Return [X, Y] of the center of cell containing provided text 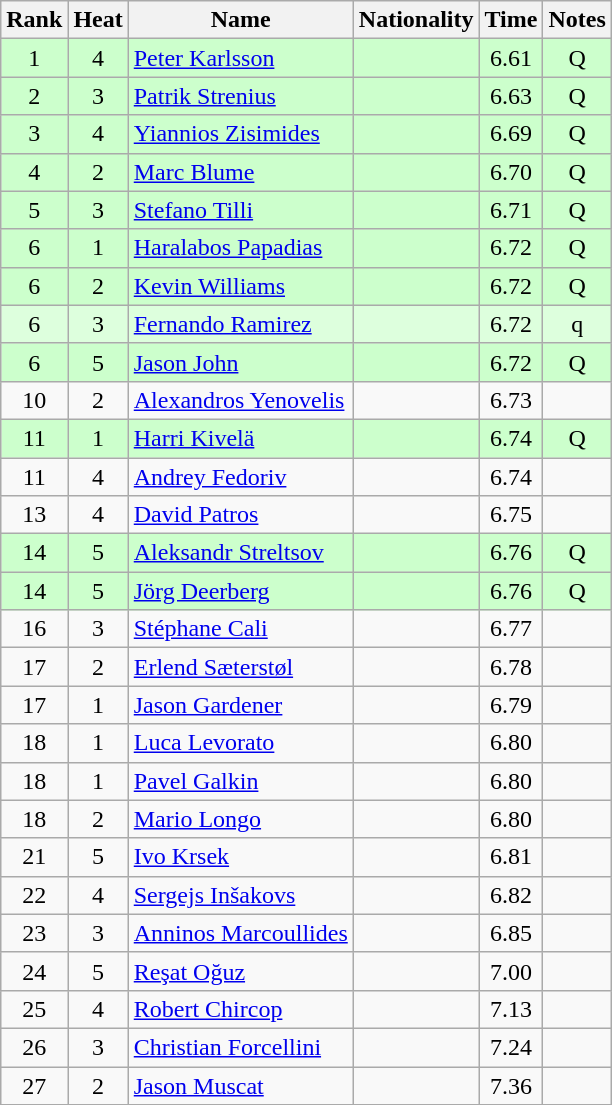
6.73 [511, 400]
Stefano Tilli [240, 210]
25 [34, 1009]
Jörg Deerberg [240, 591]
Anninos Marcoullides [240, 933]
7.36 [511, 1085]
Erlend Sæterstøl [240, 667]
David Patros [240, 515]
7.13 [511, 1009]
6.70 [511, 172]
7.24 [511, 1047]
6.61 [511, 58]
Harri Kivelä [240, 438]
q [577, 324]
22 [34, 895]
Mario Longo [240, 819]
7.00 [511, 971]
Haralabos Papadias [240, 248]
23 [34, 933]
26 [34, 1047]
10 [34, 400]
Ivo Krsek [240, 857]
Peter Karlsson [240, 58]
24 [34, 971]
Patrik Strenius [240, 96]
21 [34, 857]
Robert Chircop [240, 1009]
6.79 [511, 705]
Notes [577, 20]
Stéphane Cali [240, 629]
13 [34, 515]
Jason John [240, 362]
6.71 [511, 210]
Name [240, 20]
6.69 [511, 134]
Marc Blume [240, 172]
Kevin Williams [240, 286]
27 [34, 1085]
Time [511, 20]
6.85 [511, 933]
6.82 [511, 895]
Reşat Oğuz [240, 971]
Luca Levorato [240, 743]
Aleksandr Streltsov [240, 553]
Yiannios Zisimides [240, 134]
Christian Forcellini [240, 1047]
6.63 [511, 96]
Jason Gardener [240, 705]
6.77 [511, 629]
6.81 [511, 857]
Alexandros Yenovelis [240, 400]
Sergejs Inšakovs [240, 895]
Fernando Ramirez [240, 324]
Nationality [416, 20]
6.78 [511, 667]
Pavel Galkin [240, 781]
Jason Muscat [240, 1085]
16 [34, 629]
Rank [34, 20]
Andrey Fedoriv [240, 477]
6.75 [511, 515]
Heat [98, 20]
